Determine the (X, Y) coordinate at the center of the cell enclosing the given text.  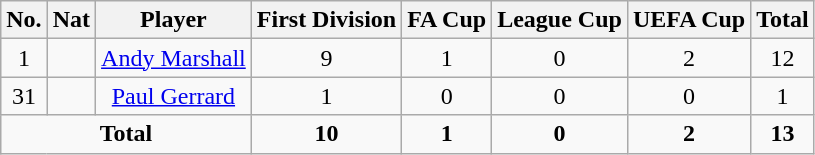
No. (24, 20)
10 (326, 134)
Player (174, 20)
Nat (71, 20)
League Cup (560, 20)
13 (783, 134)
12 (783, 58)
UEFA Cup (688, 20)
31 (24, 96)
First Division (326, 20)
Paul Gerrard (174, 96)
FA Cup (447, 20)
Andy Marshall (174, 58)
9 (326, 58)
